Return the (X, Y) coordinate for the center point of the cell that contains the specified text.  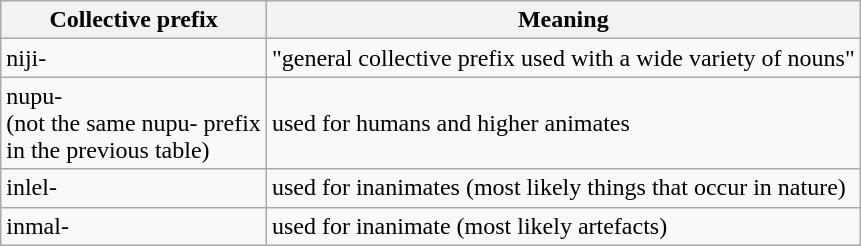
nupu-(not the same nupu- prefixin the previous table) (134, 123)
"general collective prefix used with a wide variety of nouns" (563, 58)
Meaning (563, 20)
Collective prefix (134, 20)
used for humans and higher animates (563, 123)
niji- (134, 58)
inmal- (134, 226)
used for inanimates (most likely things that occur in nature) (563, 188)
used for inanimate (most likely artefacts) (563, 226)
inlel- (134, 188)
